For the text-containing cell, return its midpoint in [X, Y] coordinate format. 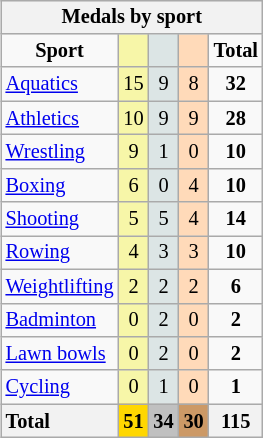
Cycling [60, 387]
14 [236, 219]
Lawn bowls [60, 354]
28 [236, 118]
51 [133, 421]
32 [236, 84]
Medals by sport [132, 17]
30 [194, 421]
Badminton [60, 320]
34 [164, 421]
Aquatics [60, 84]
Sport [60, 51]
15 [133, 84]
115 [236, 421]
Shooting [60, 219]
Boxing [60, 185]
8 [194, 84]
Weightlifting [60, 286]
Athletics [60, 118]
Wrestling [60, 152]
Rowing [60, 253]
